From the cell containing the given text, extract its center point as [X, Y] coordinate. 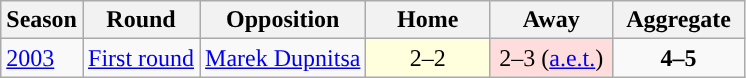
Marek Dupnitsa [283, 58]
First round [140, 58]
Aggregate [678, 20]
2–3 (a.e.t.) [551, 58]
4–5 [678, 58]
Opposition [283, 20]
2003 [42, 58]
Home [428, 20]
Away [551, 20]
Season [42, 20]
Round [140, 20]
2–2 [428, 58]
